For the text-containing cell, return its midpoint in [X, Y] coordinate format. 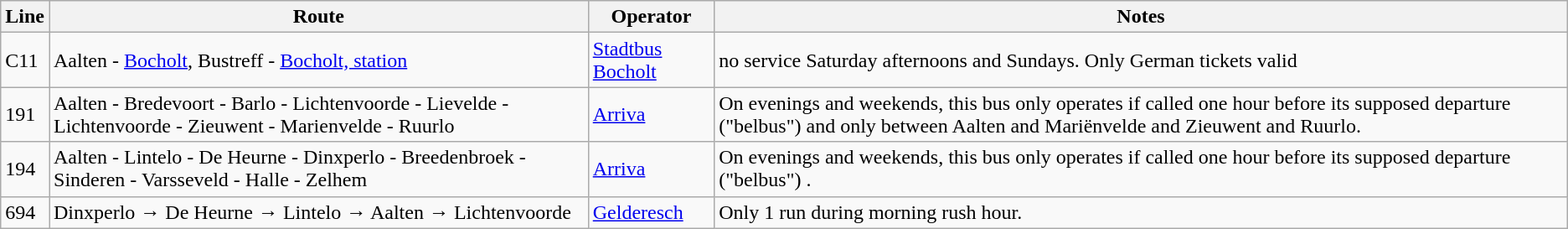
Aalten - Lintelo - De Heurne - Dinxperlo - Breedenbroek - Sinderen - Varsseveld - Halle - Zelhem [318, 169]
Stadtbus Bocholt [651, 60]
Aalten - Bocholt, Bustreff - Bocholt, station [318, 60]
Only 1 run during morning rush hour. [1141, 212]
Gelderesch [651, 212]
Dinxperlo → De Heurne → Lintelo → Aalten → Lichtenvoorde [318, 212]
C11 [25, 60]
Operator [651, 17]
694 [25, 212]
194 [25, 169]
Notes [1141, 17]
Aalten - Bredevoort - Barlo - Lichtenvoorde - Lievelde - Lichtenvoorde - Zieuwent - Marienvelde - Ruurlo [318, 114]
191 [25, 114]
no service Saturday afternoons and Sundays. Only German tickets valid [1141, 60]
Route [318, 17]
On evenings and weekends, this bus only operates if called one hour before its supposed departure ("belbus") . [1141, 169]
Line [25, 17]
